Search for the cell housing the specified text and yield its [X, Y] center coordinate. 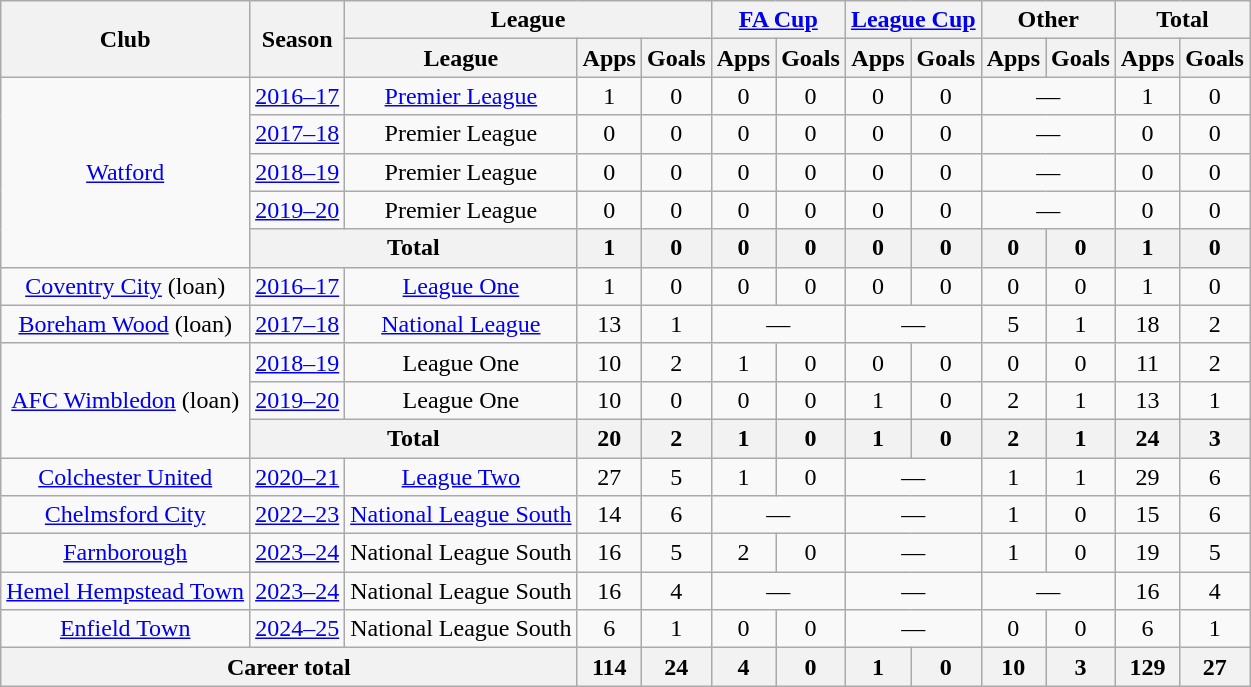
19 [1147, 553]
Coventry City (loan) [126, 286]
League Two [461, 477]
2022–23 [298, 515]
Club [126, 39]
Other [1048, 20]
29 [1147, 477]
129 [1147, 667]
114 [609, 667]
18 [1147, 324]
Hemel Hempstead Town [126, 591]
Chelmsford City [126, 515]
11 [1147, 362]
Boreham Wood (loan) [126, 324]
2024–25 [298, 629]
15 [1147, 515]
Farnborough [126, 553]
Enfield Town [126, 629]
Season [298, 39]
14 [609, 515]
20 [609, 438]
Career total [289, 667]
AFC Wimbledon (loan) [126, 400]
League Cup [913, 20]
FA Cup [778, 20]
2020–21 [298, 477]
National League [461, 324]
Colchester United [126, 477]
Watford [126, 172]
